Pinpoint the cell where the given text exists, returning its [x, y] midpoint coordinate. 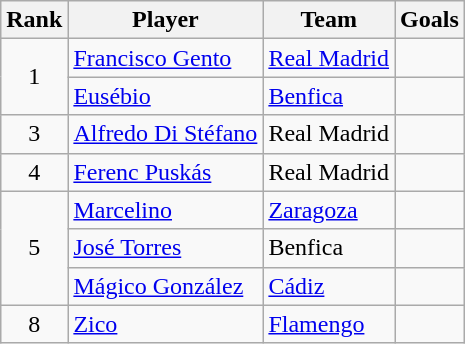
Eusébio [166, 96]
José Torres [166, 248]
5 [34, 248]
Ferenc Puskás [166, 172]
Marcelino [166, 210]
Player [166, 20]
Francisco Gento [166, 58]
Zaragoza [329, 210]
Cádiz [329, 286]
Mágico González [166, 286]
Alfredo Di Stéfano [166, 134]
Team [329, 20]
Zico [166, 324]
4 [34, 172]
1 [34, 77]
8 [34, 324]
Goals [430, 20]
3 [34, 134]
Rank [34, 20]
Flamengo [329, 324]
